Output the (X, Y) coordinate of the center of the cell containing the given text.  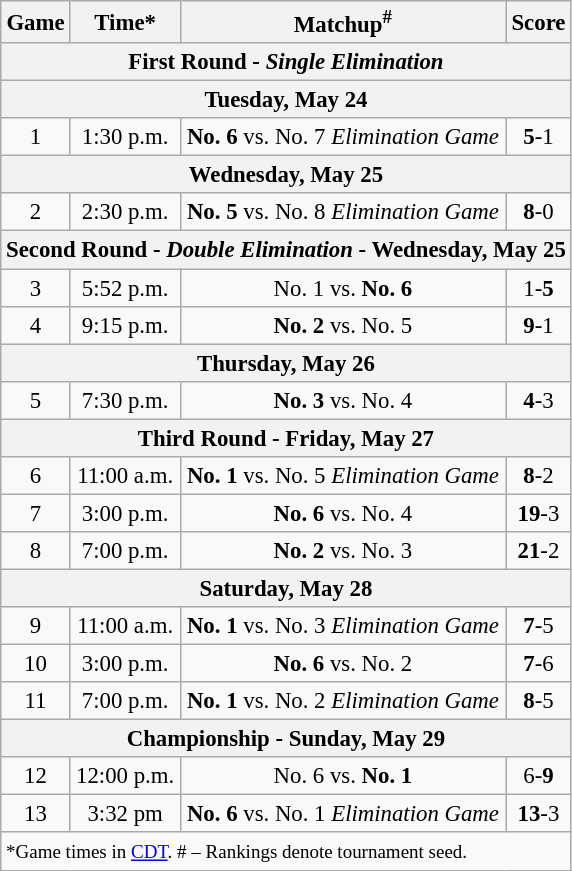
No. 5 vs. No. 8 Elimination Game (343, 213)
No. 6 vs. No. 1 Elimination Game (343, 814)
Wednesday, May 25 (286, 175)
4 (36, 325)
Thursday, May 26 (286, 363)
5 (36, 400)
1 (36, 137)
4-3 (538, 400)
5:52 p.m. (125, 288)
9:15 p.m. (125, 325)
No. 3 vs. No. 4 (343, 400)
8-2 (538, 476)
*Game times in CDT. # – Rankings denote tournament seed. (286, 852)
12 (36, 776)
First Round - Single Elimination (286, 62)
No. 6 vs. No. 1 (343, 776)
No. 1 vs. No. 3 Elimination Game (343, 626)
10 (36, 664)
No. 1 vs. No. 2 Elimination Game (343, 701)
8-0 (538, 213)
6 (36, 476)
Tuesday, May 24 (286, 100)
No. 1 vs. No. 5 Elimination Game (343, 476)
Game (36, 22)
11 (36, 701)
Third Round - Friday, May 27 (286, 438)
Time* (125, 22)
2:30 p.m. (125, 213)
21-2 (538, 551)
No. 1 vs. No. 6 (343, 288)
2 (36, 213)
1:30 p.m. (125, 137)
9 (36, 626)
7-5 (538, 626)
13-3 (538, 814)
Championship - Sunday, May 29 (286, 739)
3 (36, 288)
8-5 (538, 701)
No. 2 vs. No. 5 (343, 325)
No. 2 vs. No. 3 (343, 551)
5-1 (538, 137)
Score (538, 22)
Second Round - Double Elimination - Wednesday, May 25 (286, 250)
9-1 (538, 325)
8 (36, 551)
19-3 (538, 513)
7 (36, 513)
13 (36, 814)
1-5 (538, 288)
3:32 pm (125, 814)
No. 6 vs. No. 2 (343, 664)
7-6 (538, 664)
Matchup# (343, 22)
7:30 p.m. (125, 400)
6-9 (538, 776)
No. 6 vs. No. 4 (343, 513)
Saturday, May 28 (286, 588)
12:00 p.m. (125, 776)
No. 6 vs. No. 7 Elimination Game (343, 137)
